Output the (x, y) coordinate of the center of the cell containing the given text.  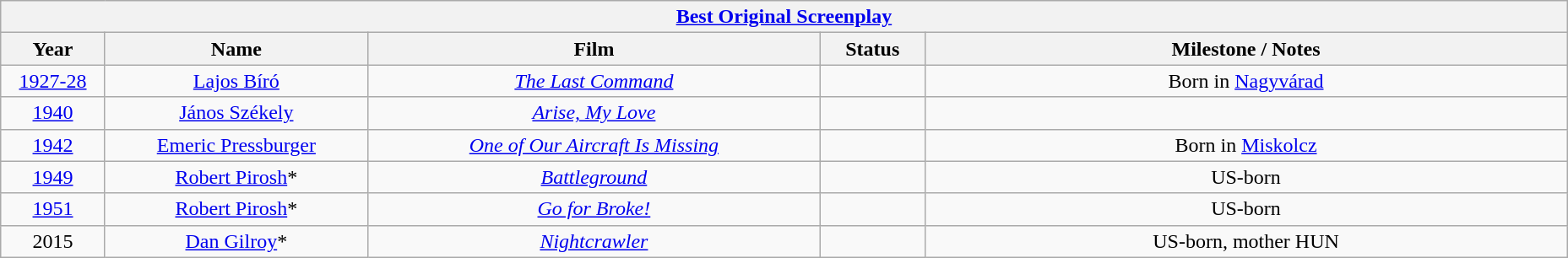
Born in Nagyvárad (1246, 81)
Emeric Pressburger (236, 145)
1942 (53, 145)
Dan Gilroy* (236, 241)
1927-28 (53, 81)
Born in Miskolcz (1246, 145)
Go for Broke! (594, 209)
Milestone / Notes (1246, 49)
Arise, My Love (594, 113)
2015 (53, 241)
Name (236, 49)
1949 (53, 177)
Film (594, 49)
1951 (53, 209)
US-born, mother HUN (1246, 241)
One of Our Aircraft Is Missing (594, 145)
1940 (53, 113)
Status (872, 49)
János Székely (236, 113)
Year (53, 49)
Nightcrawler (594, 241)
The Last Command (594, 81)
Battleground (594, 177)
Lajos Bíró (236, 81)
Best Original Screenplay (784, 17)
